Return the (x, y) coordinate for the center point of the cell that contains the specified text.  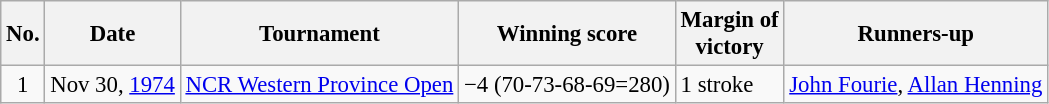
No. (23, 34)
Date (112, 34)
−4 (70-73-68-69=280) (568, 85)
Nov 30, 1974 (112, 85)
Winning score (568, 34)
Tournament (320, 34)
1 (23, 85)
Margin ofvictory (730, 34)
1 stroke (730, 85)
NCR Western Province Open (320, 85)
Runners-up (916, 34)
John Fourie, Allan Henning (916, 85)
